Determine the [x, y] coordinate at the center of the cell enclosing the given text.  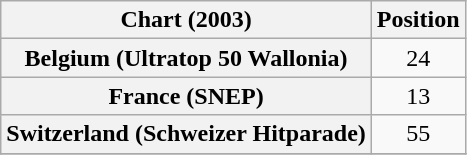
55 [418, 134]
Chart (2003) [186, 20]
Belgium (Ultratop 50 Wallonia) [186, 58]
13 [418, 96]
Switzerland (Schweizer Hitparade) [186, 134]
Position [418, 20]
France (SNEP) [186, 96]
24 [418, 58]
